Provide the [X, Y] coordinate of the cell's center where the given text is located.  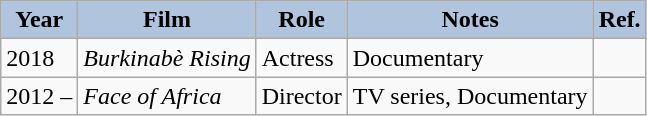
2012 – [40, 96]
2018 [40, 58]
Face of Africa [167, 96]
Ref. [620, 20]
Director [302, 96]
Documentary [470, 58]
TV series, Documentary [470, 96]
Burkinabè Rising [167, 58]
Actress [302, 58]
Film [167, 20]
Year [40, 20]
Role [302, 20]
Notes [470, 20]
